Search for the cell housing the specified text and yield its (x, y) center coordinate. 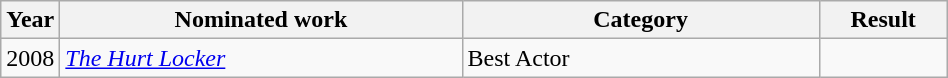
2008 (30, 58)
Category (640, 20)
Year (30, 20)
The Hurt Locker (261, 58)
Best Actor (640, 58)
Result (883, 20)
Nominated work (261, 20)
